Scan for the cell matching the given text and deliver its (X, Y) coordinate at center. 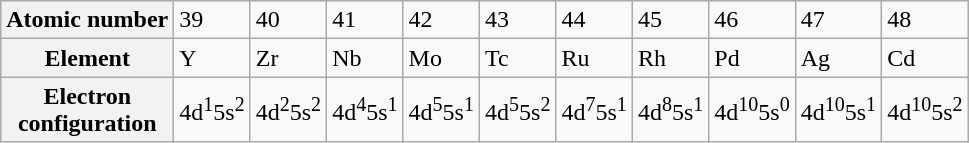
42 (441, 20)
4d55s1 (441, 110)
Y (212, 58)
Nb (365, 58)
Cd (925, 58)
Zr (288, 58)
Atomic number (88, 20)
44 (594, 20)
39 (212, 20)
Element (88, 58)
4d105s0 (752, 110)
4d105s2 (925, 110)
Ag (838, 58)
Electronconfiguration (88, 110)
Mo (441, 58)
4d55s2 (518, 110)
Pd (752, 58)
4d25s2 (288, 110)
43 (518, 20)
4d15s2 (212, 110)
45 (670, 20)
41 (365, 20)
4d85s1 (670, 110)
47 (838, 20)
Rh (670, 58)
48 (925, 20)
4d75s1 (594, 110)
4d45s1 (365, 110)
4d105s1 (838, 110)
40 (288, 20)
Tc (518, 58)
46 (752, 20)
Ru (594, 58)
